For the text-containing cell, return its midpoint in [x, y] coordinate format. 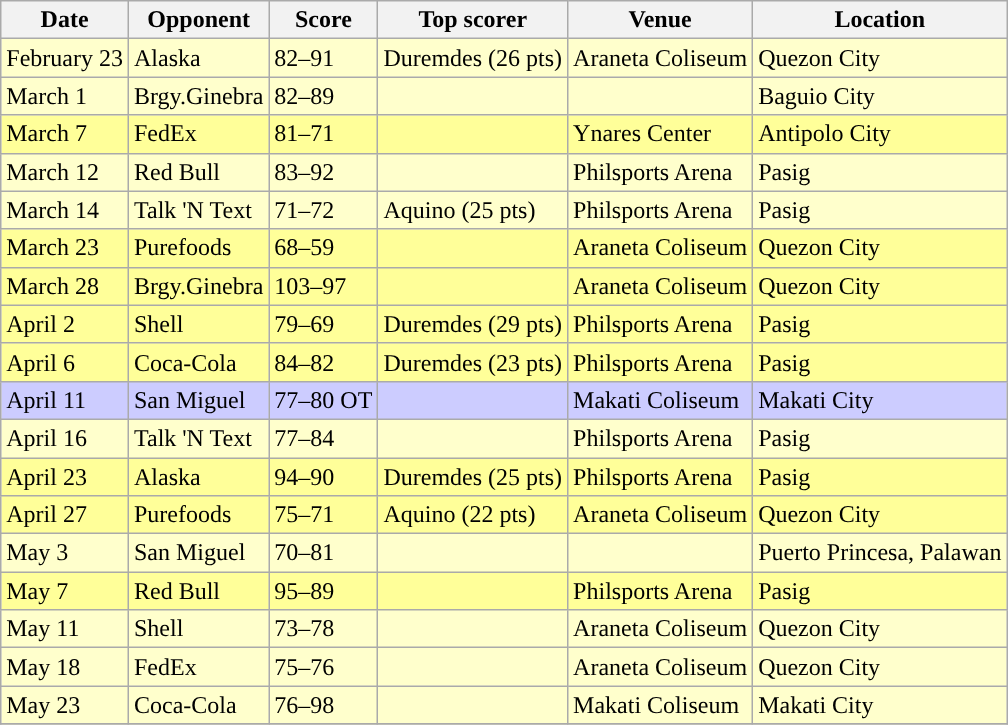
Baguio City [880, 96]
April 11 [65, 400]
Opponent [198, 20]
Duremdes (26 pts) [473, 58]
Puerto Princesa, Palawan [880, 553]
March 7 [65, 134]
Aquino (22 pts) [473, 515]
81–71 [324, 134]
94–90 [324, 477]
April 6 [65, 362]
March 1 [65, 96]
May 18 [65, 667]
84–82 [324, 362]
82–89 [324, 96]
Duremdes (25 pts) [473, 477]
83–92 [324, 172]
February 23 [65, 58]
March 28 [65, 286]
May 11 [65, 629]
Date [65, 20]
Ynares Center [660, 134]
April 27 [65, 515]
103–97 [324, 286]
Duremdes (23 pts) [473, 362]
May 7 [65, 591]
May 23 [65, 705]
March 14 [65, 210]
Top scorer [473, 20]
Score [324, 20]
Venue [660, 20]
79–69 [324, 324]
95–89 [324, 591]
68–59 [324, 248]
April 16 [65, 438]
April 23 [65, 477]
76–98 [324, 705]
April 2 [65, 324]
70–81 [324, 553]
Duremdes (29 pts) [473, 324]
Aquino (25 pts) [473, 210]
75–71 [324, 515]
75–76 [324, 667]
Location [880, 20]
73–78 [324, 629]
77–80 OT [324, 400]
77–84 [324, 438]
May 3 [65, 553]
March 12 [65, 172]
71–72 [324, 210]
82–91 [324, 58]
March 23 [65, 248]
Antipolo City [880, 134]
